Provide the [X, Y] coordinate of the cell's center where the given text is located.  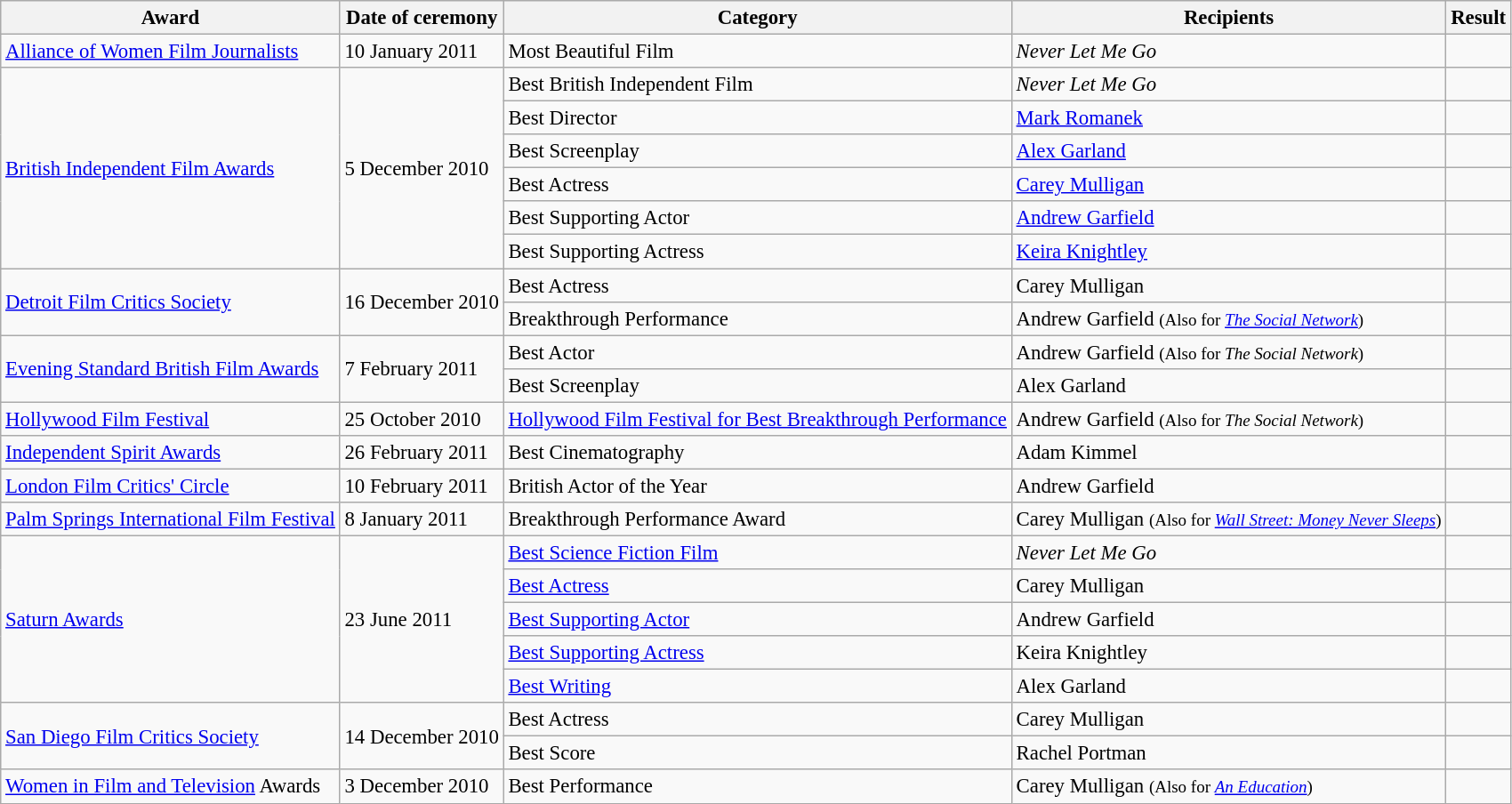
Rachel Portman [1229, 753]
Best Performance [758, 787]
Breakthrough Performance [758, 318]
San Diego Film Critics Society [171, 736]
Carey Mulligan (Also for An Education) [1229, 787]
25 October 2010 [422, 419]
Saturn Awards [171, 619]
Best British Independent Film [758, 84]
Palm Springs International Film Festival [171, 519]
Hollywood Film Festival for Best Breakthrough Performance [758, 419]
Award [171, 18]
16 December 2010 [422, 302]
Best Science Fiction Film [758, 552]
Hollywood Film Festival [171, 419]
Alliance of Women Film Journalists [171, 52]
Breakthrough Performance Award [758, 519]
Adam Kimmel [1229, 453]
Carey Mulligan (Also for Wall Street: Money Never Sleeps) [1229, 519]
Category [758, 18]
14 December 2010 [422, 736]
Best Director [758, 118]
Evening Standard British Film Awards [171, 368]
Detroit Film Critics Society [171, 302]
23 June 2011 [422, 619]
Result [1478, 18]
7 February 2011 [422, 368]
London Film Critics' Circle [171, 486]
5 December 2010 [422, 168]
Best Actor [758, 352]
Most Beautiful Film [758, 52]
Date of ceremony [422, 18]
26 February 2011 [422, 453]
Best Cinematography [758, 453]
10 January 2011 [422, 52]
Best Writing [758, 687]
Recipients [1229, 18]
British Independent Film Awards [171, 168]
Women in Film and Television Awards [171, 787]
Best Score [758, 753]
Independent Spirit Awards [171, 453]
8 January 2011 [422, 519]
3 December 2010 [422, 787]
British Actor of the Year [758, 486]
Mark Romanek [1229, 118]
10 February 2011 [422, 486]
